Locate the cell with the specified text and output its [x, y] center coordinate. 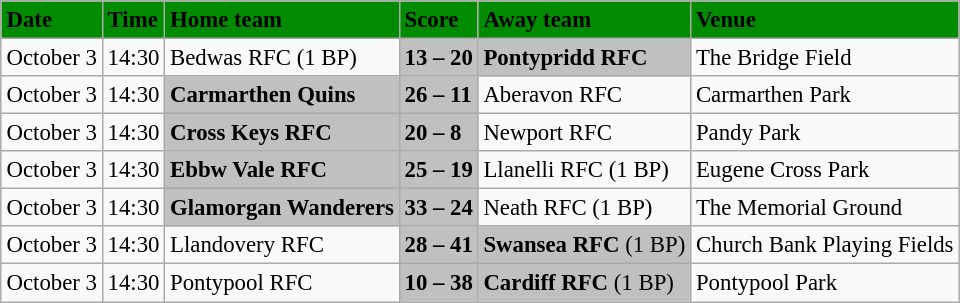
25 – 19 [438, 170]
10 – 38 [438, 283]
Pandy Park [825, 133]
Cardiff RFC (1 BP) [584, 283]
Llandovery RFC [282, 245]
Pontypool RFC [282, 283]
Carmarthen Quins [282, 95]
Venue [825, 20]
Neath RFC (1 BP) [584, 208]
The Memorial Ground [825, 208]
Eugene Cross Park [825, 170]
Church Bank Playing Fields [825, 245]
Ebbw Vale RFC [282, 170]
Carmarthen Park [825, 95]
Llanelli RFC (1 BP) [584, 170]
Pontypool Park [825, 283]
Home team [282, 20]
33 – 24 [438, 208]
Newport RFC [584, 133]
13 – 20 [438, 57]
Time [134, 20]
26 – 11 [438, 95]
Pontypridd RFC [584, 57]
Score [438, 20]
Away team [584, 20]
28 – 41 [438, 245]
Date [52, 20]
Bedwas RFC (1 BP) [282, 57]
Aberavon RFC [584, 95]
20 – 8 [438, 133]
Cross Keys RFC [282, 133]
Swansea RFC (1 BP) [584, 245]
Glamorgan Wanderers [282, 208]
The Bridge Field [825, 57]
